Detect which cell encompasses the target text, then output its [X, Y] center coordinate. 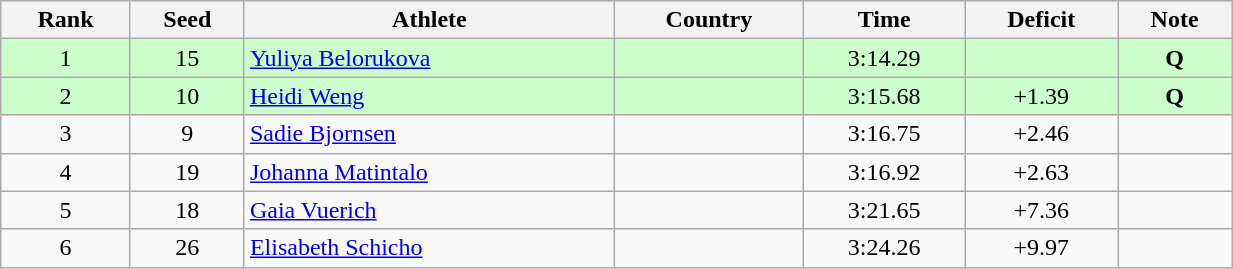
5 [66, 210]
3 [66, 134]
18 [187, 210]
10 [187, 96]
3:14.29 [884, 58]
+1.39 [1042, 96]
9 [187, 134]
+9.97 [1042, 248]
2 [66, 96]
Time [884, 20]
Seed [187, 20]
3:16.75 [884, 134]
19 [187, 172]
Athlete [429, 20]
Elisabeth Schicho [429, 248]
+7.36 [1042, 210]
Yuliya Belorukova [429, 58]
Rank [66, 20]
Sadie Bjornsen [429, 134]
15 [187, 58]
6 [66, 248]
1 [66, 58]
+2.63 [1042, 172]
3:24.26 [884, 248]
Deficit [1042, 20]
Heidi Weng [429, 96]
Note [1175, 20]
26 [187, 248]
3:15.68 [884, 96]
Gaia Vuerich [429, 210]
Country [710, 20]
4 [66, 172]
Johanna Matintalo [429, 172]
+2.46 [1042, 134]
3:16.92 [884, 172]
3:21.65 [884, 210]
